Detect which cell encompasses the target text, then output its (x, y) center coordinate. 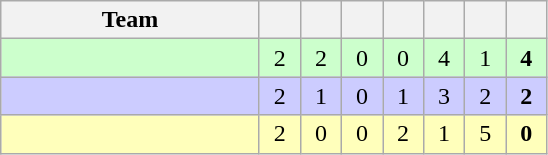
3 (444, 96)
Team (130, 20)
5 (486, 134)
